Find where the given text appears and provide that cell's center as [x, y] coordinate. 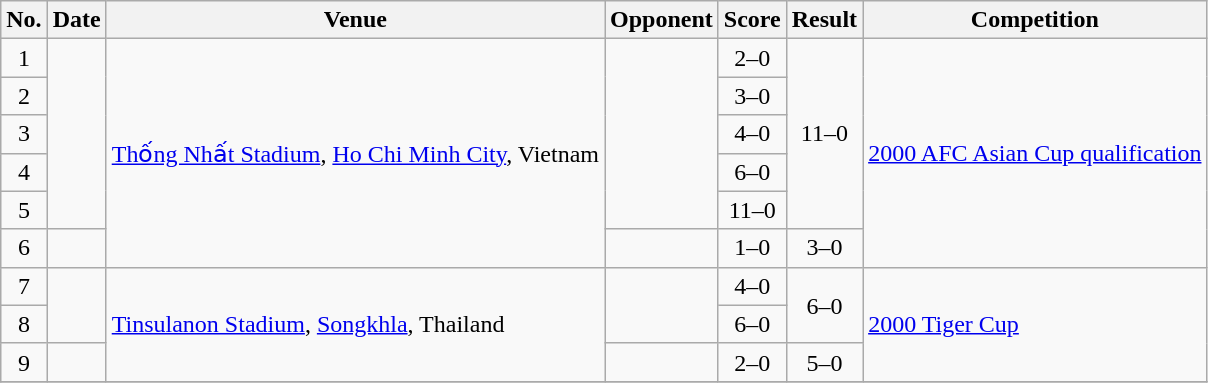
2000 AFC Asian Cup qualification [1035, 153]
6 [24, 248]
Thống Nhất Stadium, Ho Chi Minh City, Vietnam [355, 153]
5 [24, 210]
1–0 [752, 248]
2000 Tiger Cup [1035, 324]
7 [24, 286]
Score [752, 20]
Result [824, 20]
Competition [1035, 20]
Date [76, 20]
4 [24, 172]
Opponent [661, 20]
Venue [355, 20]
3 [24, 134]
5–0 [824, 362]
8 [24, 324]
1 [24, 58]
9 [24, 362]
Tinsulanon Stadium, Songkhla, Thailand [355, 324]
2 [24, 96]
No. [24, 20]
